Detect which cell encompasses the target text, then output its [x, y] center coordinate. 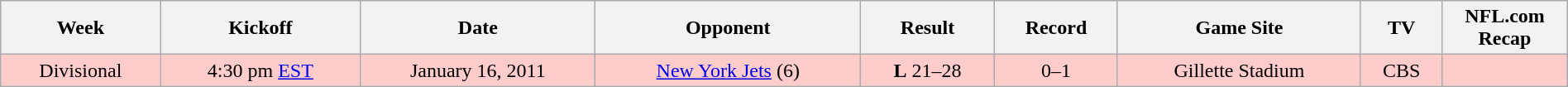
Result [928, 28]
Gillette Stadium [1239, 70]
L 21–28 [928, 70]
Game Site [1239, 28]
CBS [1401, 70]
TV [1401, 28]
Divisional [81, 70]
January 16, 2011 [478, 70]
4:30 pm EST [261, 70]
Opponent [728, 28]
Week [81, 28]
Record [1055, 28]
New York Jets (6) [728, 70]
Kickoff [261, 28]
0–1 [1055, 70]
NFL.com Recap [1505, 28]
Date [478, 28]
